Return (x, y) of the center of cell containing provided text 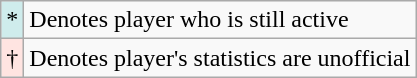
* (12, 20)
† (12, 58)
Denotes player's statistics are unofficial (220, 58)
Denotes player who is still active (220, 20)
